Find where the given text appears and provide that cell's center as [X, Y] coordinate. 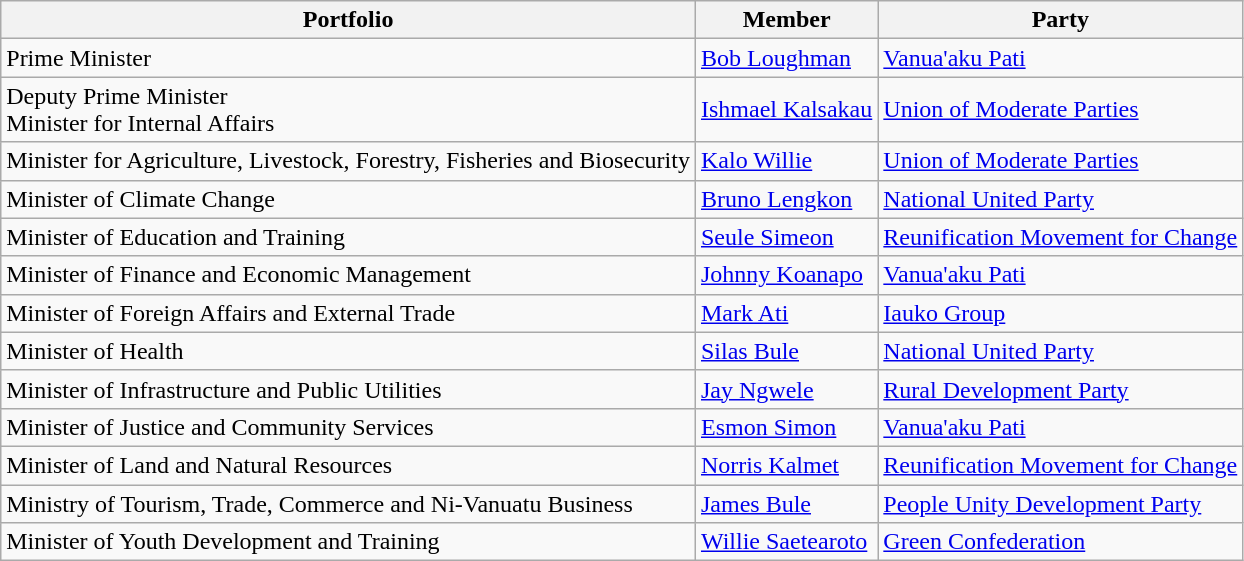
Iauko Group [1060, 313]
Ministry of Tourism, Trade, Commerce and Ni-Vanuatu Business [348, 503]
Member [786, 20]
Party [1060, 20]
Portfolio [348, 20]
Minister of Foreign Affairs and External Trade [348, 313]
People Unity Development Party [1060, 503]
Deputy Prime MinisterMinister for Internal Affairs [348, 110]
Kalo Willie [786, 161]
Minister of Finance and Economic Management [348, 275]
Minister of Youth Development and Training [348, 542]
Minister of Climate Change [348, 199]
Bob Loughman [786, 58]
Minister of Education and Training [348, 237]
Mark Ati [786, 313]
Minister of Justice and Community Services [348, 427]
Ishmael Kalsakau [786, 110]
Minister of Health [348, 351]
Green Confederation [1060, 542]
Esmon Simon [786, 427]
Minister of Infrastructure and Public Utilities [348, 389]
Minister of Land and Natural Resources [348, 465]
James Bule [786, 503]
Johnny Koanapo [786, 275]
Seule Simeon [786, 237]
Rural Development Party [1060, 389]
Bruno Lengkon [786, 199]
Jay Ngwele [786, 389]
Prime Minister [348, 58]
Silas Bule [786, 351]
Willie Saetearoto [786, 542]
Minister for Agriculture, Livestock, Forestry, Fisheries and Biosecurity [348, 161]
Norris Kalmet [786, 465]
